Return the [x, y] coordinate for the center point of the cell that contains the specified text.  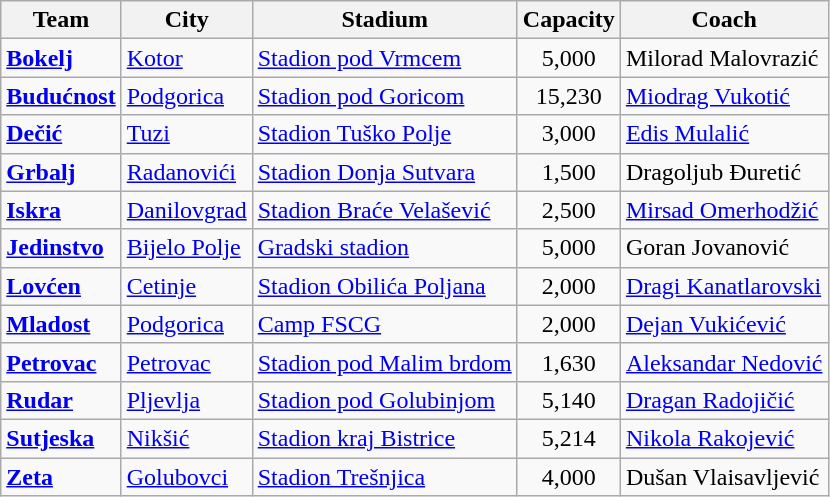
Jedinstvo [61, 248]
Dejan Vukićević [724, 324]
Tuzi [186, 134]
Dragoljub Đuretić [724, 172]
Coach [724, 20]
Zeta [61, 477]
Bijelo Polje [186, 248]
Bokelj [61, 58]
Stadion pod Goricom [384, 96]
Team [61, 20]
5,140 [568, 400]
Sutjeska [61, 438]
2,500 [568, 210]
Stadion kraj Bistrice [384, 438]
Kotor [186, 58]
Dragi Kanatlarovski [724, 286]
1,500 [568, 172]
Dušan Vlaisavljević [724, 477]
Edis Mulalić [724, 134]
Stadion Trešnjica [384, 477]
5,214 [568, 438]
Gradski stadion [384, 248]
Golubovci [186, 477]
Stadion Braće Velašević [384, 210]
Stadion pod Malim brdom [384, 362]
Iskra [61, 210]
15,230 [568, 96]
Aleksandar Nedović [724, 362]
Stadium [384, 20]
Mirsad Omerhodžić [724, 210]
Nikola Rakojević [724, 438]
Camp FSCG [384, 324]
Dečić [61, 134]
4,000 [568, 477]
Budućnost [61, 96]
Lovćen [61, 286]
3,000 [568, 134]
Stadion Donja Sutvara [384, 172]
Cetinje [186, 286]
Stadion pod Vrmcem [384, 58]
Stadion Obilića Poljana [384, 286]
Milorad Malovrazić [724, 58]
Stadion Tuško Polje [384, 134]
City [186, 20]
Grbalj [61, 172]
Radanovići [186, 172]
1,630 [568, 362]
Stadion pod Golubinjom [384, 400]
Nikšić [186, 438]
Rudar [61, 400]
Capacity [568, 20]
Goran Jovanović [724, 248]
Dragan Radojičić [724, 400]
Miodrag Vukotić [724, 96]
Danilovgrad [186, 210]
Pljevlja [186, 400]
Mladost [61, 324]
